Capture the cell that displays the provided text and extract its [X, Y] central coordinate. 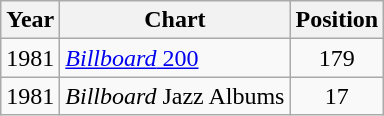
Position [337, 20]
17 [337, 96]
Billboard Jazz Albums [175, 96]
179 [337, 58]
Chart [175, 20]
Year [30, 20]
Billboard 200 [175, 58]
